For the text-containing cell, return its midpoint in [X, Y] coordinate format. 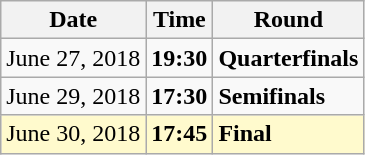
Final [288, 134]
June 27, 2018 [74, 58]
Quarterfinals [288, 58]
Time [180, 20]
June 29, 2018 [74, 96]
June 30, 2018 [74, 134]
Date [74, 20]
17:45 [180, 134]
19:30 [180, 58]
17:30 [180, 96]
Round [288, 20]
Semifinals [288, 96]
